For the text-containing cell, return its midpoint in (X, Y) coordinate format. 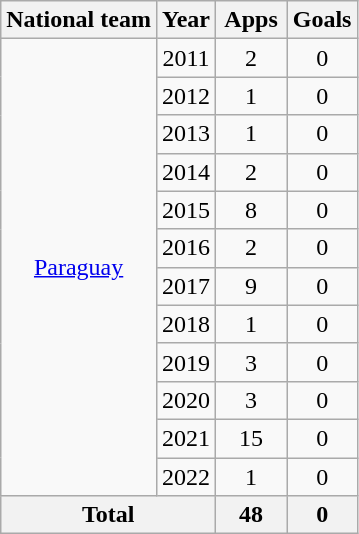
8 (252, 210)
Total (108, 515)
2013 (186, 134)
2016 (186, 248)
15 (252, 438)
2019 (186, 362)
2017 (186, 286)
2022 (186, 477)
2021 (186, 438)
Paraguay (79, 268)
Year (186, 20)
National team (79, 20)
Goals (322, 20)
2012 (186, 96)
9 (252, 286)
2011 (186, 58)
2018 (186, 324)
Apps (252, 20)
2014 (186, 172)
48 (252, 515)
2020 (186, 400)
2015 (186, 210)
